Return the [X, Y] coordinate for the center point of the cell that contains the specified text.  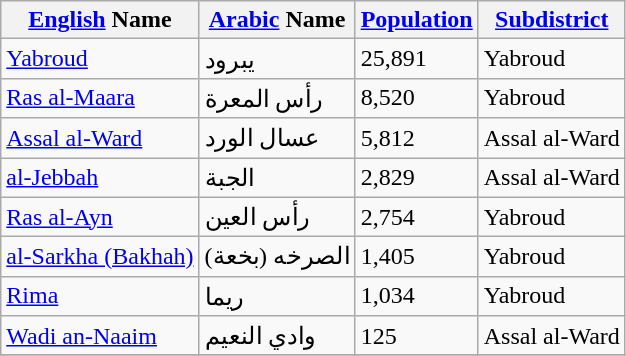
2,754 [416, 217]
(الصرخه (بخعة [277, 257]
رأس العين [277, 217]
English Name [100, 20]
وادي النعيم [277, 336]
Arabic Name [277, 20]
125 [416, 336]
8,520 [416, 98]
ريما [277, 296]
1,405 [416, 257]
Population [416, 20]
Subdistrict [552, 20]
يبرود [277, 59]
الجبة [277, 178]
Ras al-Ayn [100, 217]
Rima [100, 296]
5,812 [416, 138]
al-Sarkha (Bakhah) [100, 257]
25,891 [416, 59]
Ras al-Maara [100, 98]
al-Jebbah [100, 178]
1,034 [416, 296]
رأس المعرة [277, 98]
عسال الورد [277, 138]
Wadi an-Naaim [100, 336]
2,829 [416, 178]
